Capture the cell that displays the provided text and extract its (X, Y) central coordinate. 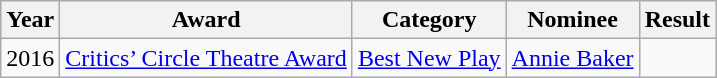
Year (30, 20)
Best New Play (429, 58)
Critics’ Circle Theatre Award (206, 58)
Result (677, 20)
2016 (30, 58)
Annie Baker (572, 58)
Nominee (572, 20)
Category (429, 20)
Award (206, 20)
